Detect which cell encompasses the target text, then output its (x, y) center coordinate. 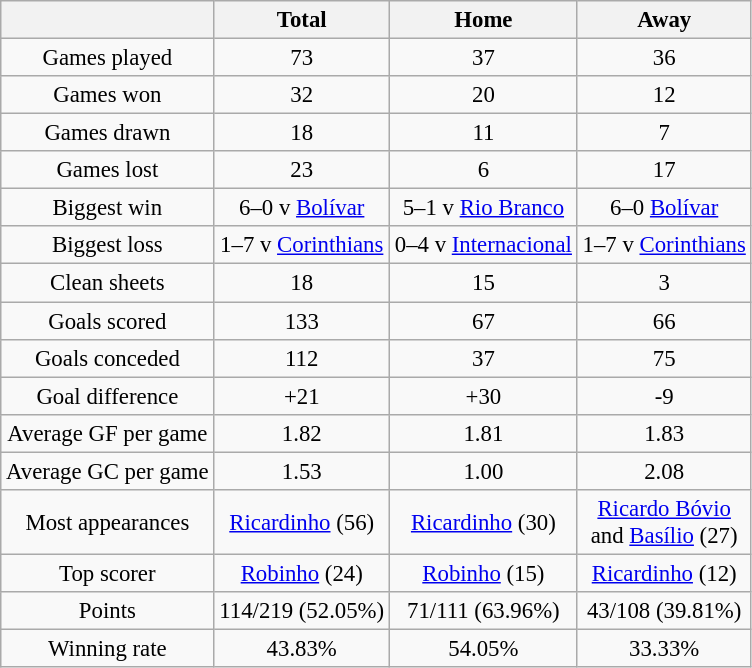
66 (664, 321)
2.08 (664, 471)
Clean sheets (108, 283)
17 (664, 170)
75 (664, 358)
Biggest loss (108, 245)
-9 (664, 396)
43.83% (302, 648)
15 (484, 283)
3 (664, 283)
43/108 (39.81%) (664, 611)
Goal difference (108, 396)
1.82 (302, 433)
Average GF per game (108, 433)
54.05% (484, 648)
Home (484, 20)
1.83 (664, 433)
Games lost (108, 170)
Average GC per game (108, 471)
Ricardinho (56) (302, 522)
71/111 (63.96%) (484, 611)
1.81 (484, 433)
6 (484, 170)
114/219 (52.05%) (302, 611)
1.00 (484, 471)
Goals conceded (108, 358)
0–4 v Internacional (484, 245)
Games drawn (108, 133)
12 (664, 95)
Total (302, 20)
Robinho (24) (302, 573)
Ricardinho (12) (664, 573)
Goals scored (108, 321)
7 (664, 133)
6–0 Bolívar (664, 208)
+30 (484, 396)
112 (302, 358)
20 (484, 95)
36 (664, 58)
Points (108, 611)
Most appearances (108, 522)
Winning rate (108, 648)
Ricardinho (30) (484, 522)
Robinho (15) (484, 573)
Games won (108, 95)
Biggest win (108, 208)
Ricardo Bóvio and Basílio (27) (664, 522)
1.53 (302, 471)
33.33% (664, 648)
6–0 v Bolívar (302, 208)
32 (302, 95)
+21 (302, 396)
Games played (108, 58)
11 (484, 133)
73 (302, 58)
Top scorer (108, 573)
5–1 v Rio Branco (484, 208)
Away (664, 20)
133 (302, 321)
23 (302, 170)
67 (484, 321)
